Determine the [X, Y] coordinate at the center of the cell enclosing the given text.  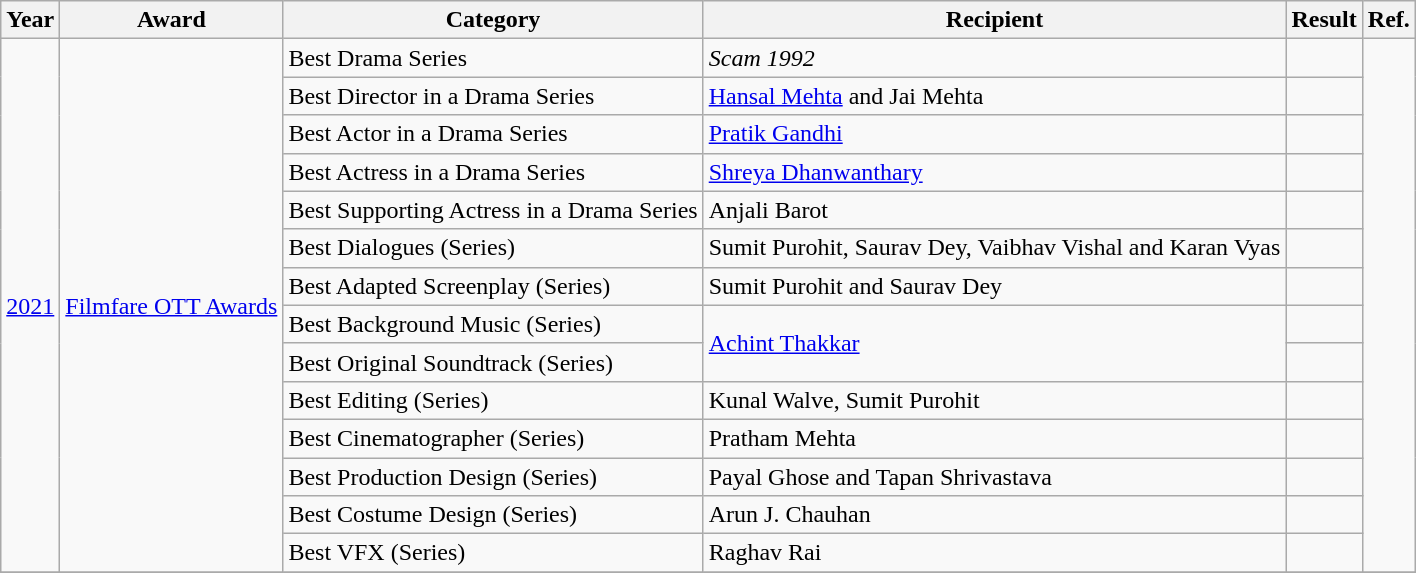
Award [172, 20]
Sumit Purohit and Saurav Dey [994, 286]
Recipient [994, 20]
Best Dialogues (Series) [493, 248]
Pratham Mehta [994, 438]
Best Background Music (Series) [493, 324]
Best Production Design (Series) [493, 477]
Sumit Purohit, Saurav Dey, Vaibhav Vishal and Karan Vyas [994, 248]
Best Drama Series [493, 58]
Best Actress in a Drama Series [493, 172]
Best Adapted Screenplay (Series) [493, 286]
Anjali Barot [994, 210]
Best Cinematographer (Series) [493, 438]
Ref. [1388, 20]
Shreya Dhanwanthary [994, 172]
Best Director in a Drama Series [493, 96]
Achint Thakkar [994, 343]
2021 [30, 306]
Best VFX (Series) [493, 553]
Category [493, 20]
Best Original Soundtrack (Series) [493, 362]
Best Editing (Series) [493, 400]
Result [1324, 20]
Scam 1992 [994, 58]
Pratik Gandhi [994, 134]
Kunal Walve, Sumit Purohit [994, 400]
Filmfare OTT Awards [172, 306]
Arun J. Chauhan [994, 515]
Raghav Rai [994, 553]
Best Actor in a Drama Series [493, 134]
Best Costume Design (Series) [493, 515]
Hansal Mehta and Jai Mehta [994, 96]
Best Supporting Actress in a Drama Series [493, 210]
Payal Ghose and Tapan Shrivastava [994, 477]
Year [30, 20]
